Search for the cell housing the specified text and yield its (x, y) center coordinate. 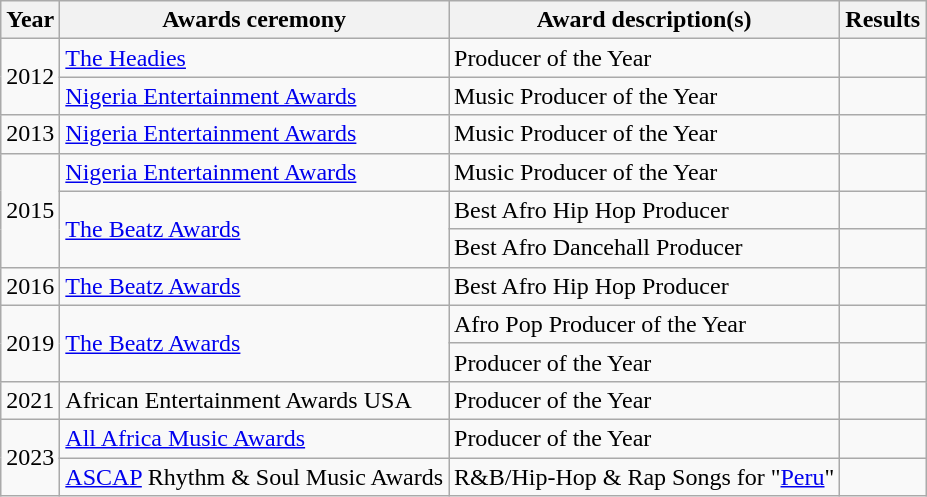
2019 (30, 343)
2023 (30, 457)
R&B/Hip-Hop & Rap Songs for "Peru" (644, 477)
Results (883, 20)
All Africa Music Awards (254, 438)
Award description(s) (644, 20)
2015 (30, 210)
2013 (30, 134)
Awards ceremony (254, 20)
Afro Pop Producer of the Year (644, 324)
African Entertainment Awards USA (254, 400)
Year (30, 20)
2012 (30, 77)
2021 (30, 400)
The Headies (254, 58)
2016 (30, 286)
Best Afro Dancehall Producer (644, 248)
ASCAP Rhythm & Soul Music Awards (254, 477)
